From the cell containing the given text, extract its center point as (x, y) coordinate. 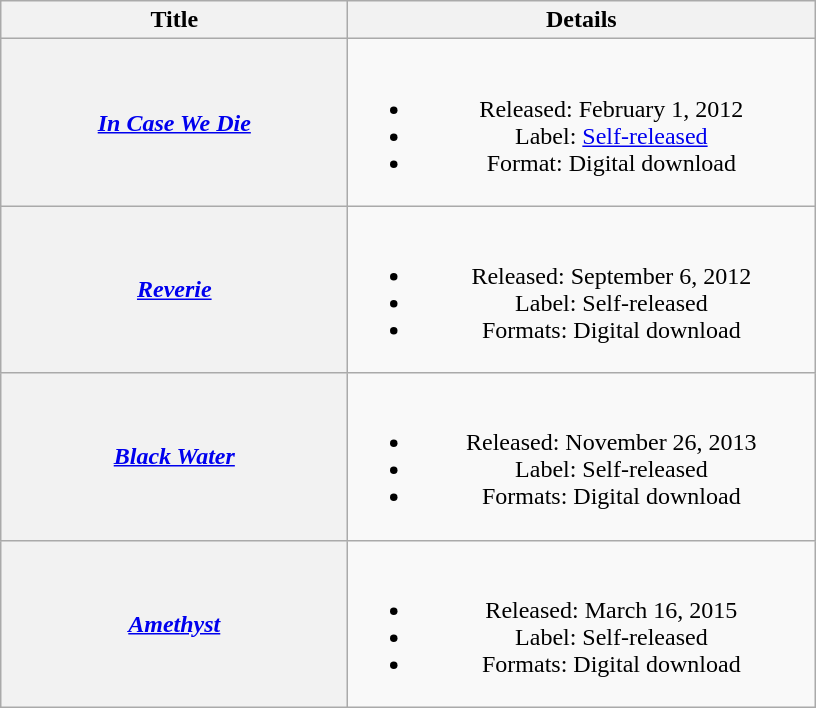
Reverie (174, 290)
Title (174, 20)
Released: February 1, 2012Label: Self-releasedFormat: Digital download (582, 122)
Released: November 26, 2013Label: Self-releasedFormats: Digital download (582, 456)
In Case We Die (174, 122)
Details (582, 20)
Released: March 16, 2015Label: Self-releasedFormats: Digital download (582, 624)
Released: September 6, 2012Label: Self-releasedFormats: Digital download (582, 290)
Black Water (174, 456)
Amethyst (174, 624)
